For the text-containing cell, return its midpoint in [X, Y] coordinate format. 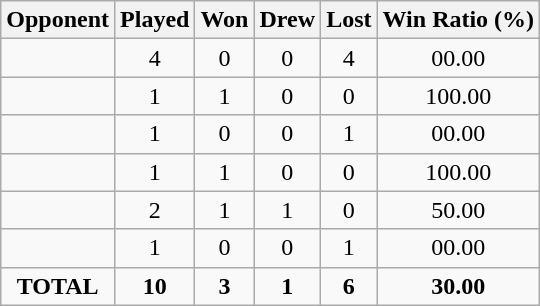
Drew [288, 20]
Lost [349, 20]
10 [155, 286]
2 [155, 210]
Won [224, 20]
50.00 [458, 210]
Played [155, 20]
6 [349, 286]
Opponent [58, 20]
3 [224, 286]
TOTAL [58, 286]
30.00 [458, 286]
Win Ratio (%) [458, 20]
